Detect which cell encompasses the target text, then output its (x, y) center coordinate. 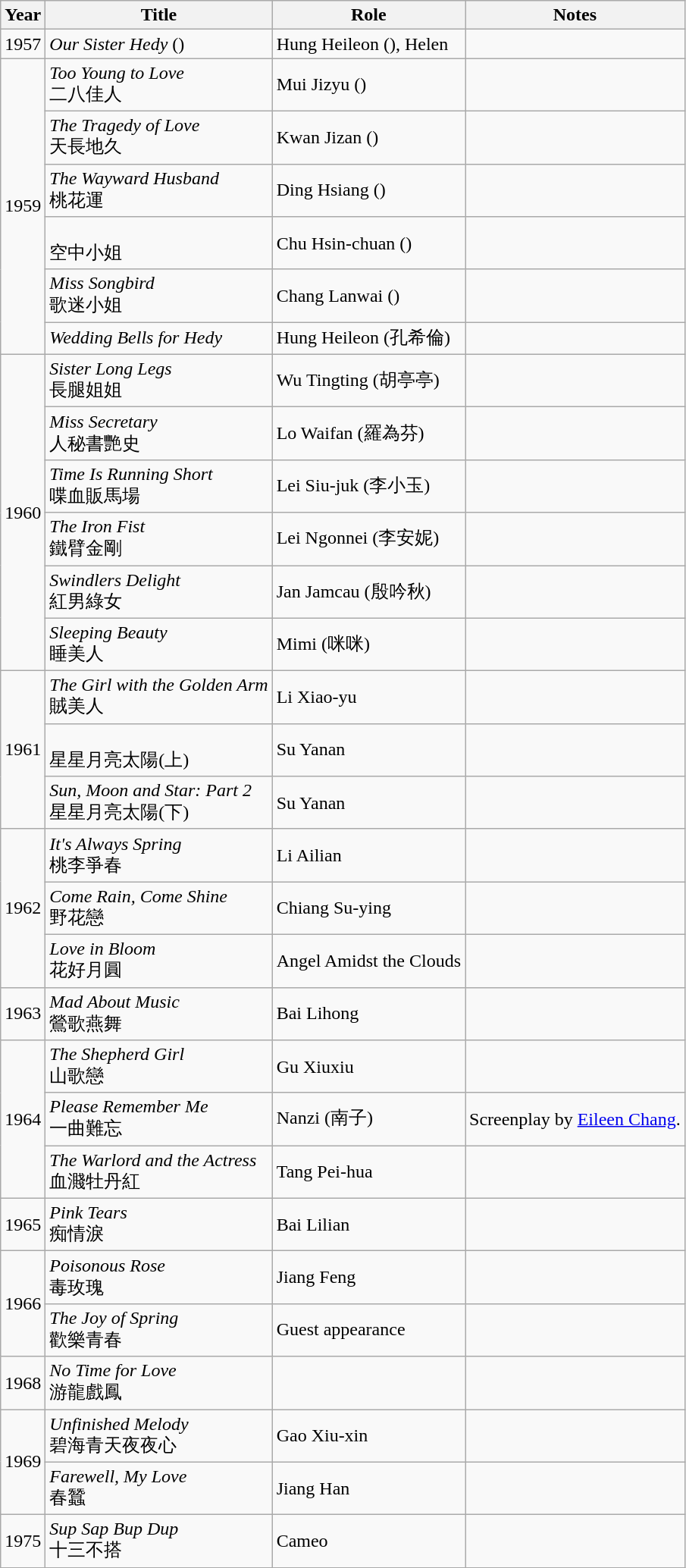
1975 (23, 1541)
1962 (23, 908)
Gao Xiu-xin (368, 1435)
Swindlers Delight紅男綠女 (159, 592)
Bai Lihong (368, 1014)
1957 (23, 44)
Unfinished Melody碧海青天夜夜心 (159, 1435)
The Shepherd Girl山歌戀 (159, 1067)
The Iron Fist鐵臂金剛 (159, 539)
Miss Secretary人秘書艷史 (159, 434)
1960 (23, 513)
Lei Siu-juk (李小玉) (368, 486)
Role (368, 15)
Sup Sap Bup Dup十三不搭 (159, 1541)
1968 (23, 1383)
Farewell, My Love春蠶 (159, 1488)
空中小姐 (159, 243)
Lei Ngonnei (李安妮) (368, 539)
Too Young to Love二八佳人 (159, 85)
1969 (23, 1462)
Jan Jamcau (殷吟秋) (368, 592)
Time Is Running Short喋血販馬場 (159, 486)
Come Rain, Come Shine野花戀 (159, 908)
1966 (23, 1304)
Please Remember Me一曲難忘 (159, 1119)
Ding Hsiang () (368, 190)
It's Always Spring桃李爭春 (159, 855)
Chu Hsin-chuan () (368, 243)
Pink Tears痴情淚 (159, 1225)
No Time for Love游龍戲鳳 (159, 1383)
Bai Lilian (368, 1225)
Sleeping Beauty睡美人 (159, 644)
星星月亮太陽(上) (159, 750)
Jiang Han (368, 1488)
Kwan Jizan () (368, 137)
Miss Songbird歌迷小姐 (159, 296)
Our Sister Hedy () (159, 44)
Tang Pei-hua (368, 1172)
1965 (23, 1225)
Mimi (咪咪) (368, 644)
Hung Heileon (), Helen (368, 44)
The Wayward Husband桃花運 (159, 190)
The Tragedy of Love天長地久 (159, 137)
The Warlord and the Actress血濺牡丹紅 (159, 1172)
Mad About Music鶯歌燕舞 (159, 1014)
Jiang Feng (368, 1278)
Sun, Moon and Star: Part 2星星月亮太陽(下) (159, 803)
Year (23, 15)
Wu Tingting (胡亭亭) (368, 381)
1964 (23, 1119)
Title (159, 15)
Notes (575, 15)
The Girl with the Golden Arm賊美人 (159, 698)
Cameo (368, 1541)
Mui Jizyu () (368, 85)
1961 (23, 751)
Lo Waifan (羅為芬) (368, 434)
Poisonous Rose毒玫瑰 (159, 1278)
Hung Heileon (孔希倫) (368, 338)
Screenplay by Eileen Chang. (575, 1119)
Love in Bloom花好月圓 (159, 961)
Angel Amidst the Clouds (368, 961)
Chang Lanwai () (368, 296)
Sister Long Legs長腿姐姐 (159, 381)
1963 (23, 1014)
Chiang Su-ying (368, 908)
Gu Xiuxiu (368, 1067)
Guest appearance (368, 1330)
Li Ailian (368, 855)
Wedding Bells for Hedy (159, 338)
The Joy of Spring歡樂青春 (159, 1330)
1959 (23, 206)
Li Xiao-yu (368, 698)
Nanzi (南子) (368, 1119)
